Pinpoint the cell where the given text exists, returning its (X, Y) midpoint coordinate. 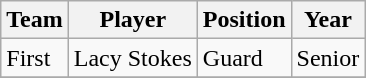
Team (35, 20)
Player (132, 20)
Senior (328, 58)
Lacy Stokes (132, 58)
Year (328, 20)
Guard (244, 58)
First (35, 58)
Position (244, 20)
